Find where the given text appears and provide that cell's center as [x, y] coordinate. 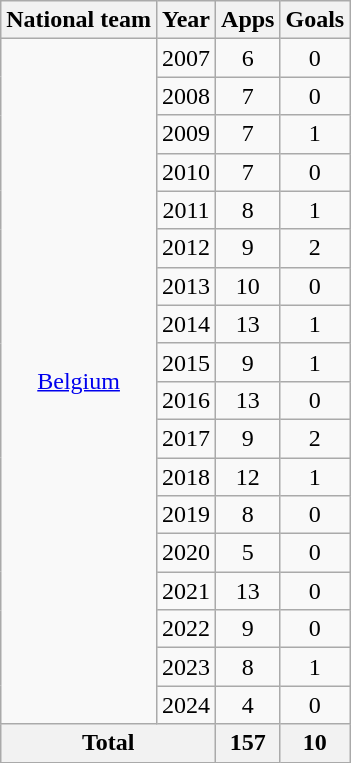
2022 [186, 629]
2015 [186, 362]
2013 [186, 286]
2017 [186, 438]
2018 [186, 477]
2011 [186, 210]
5 [248, 553]
12 [248, 477]
Apps [248, 20]
2012 [186, 248]
National team [79, 20]
6 [248, 58]
2019 [186, 515]
157 [248, 743]
2024 [186, 705]
2008 [186, 96]
Goals [315, 20]
2010 [186, 172]
2021 [186, 591]
2007 [186, 58]
2016 [186, 400]
4 [248, 705]
2023 [186, 667]
Total [108, 743]
Belgium [79, 382]
Year [186, 20]
2009 [186, 134]
2020 [186, 553]
2014 [186, 324]
